Scan for the cell matching the given text and deliver its [X, Y] coordinate at center. 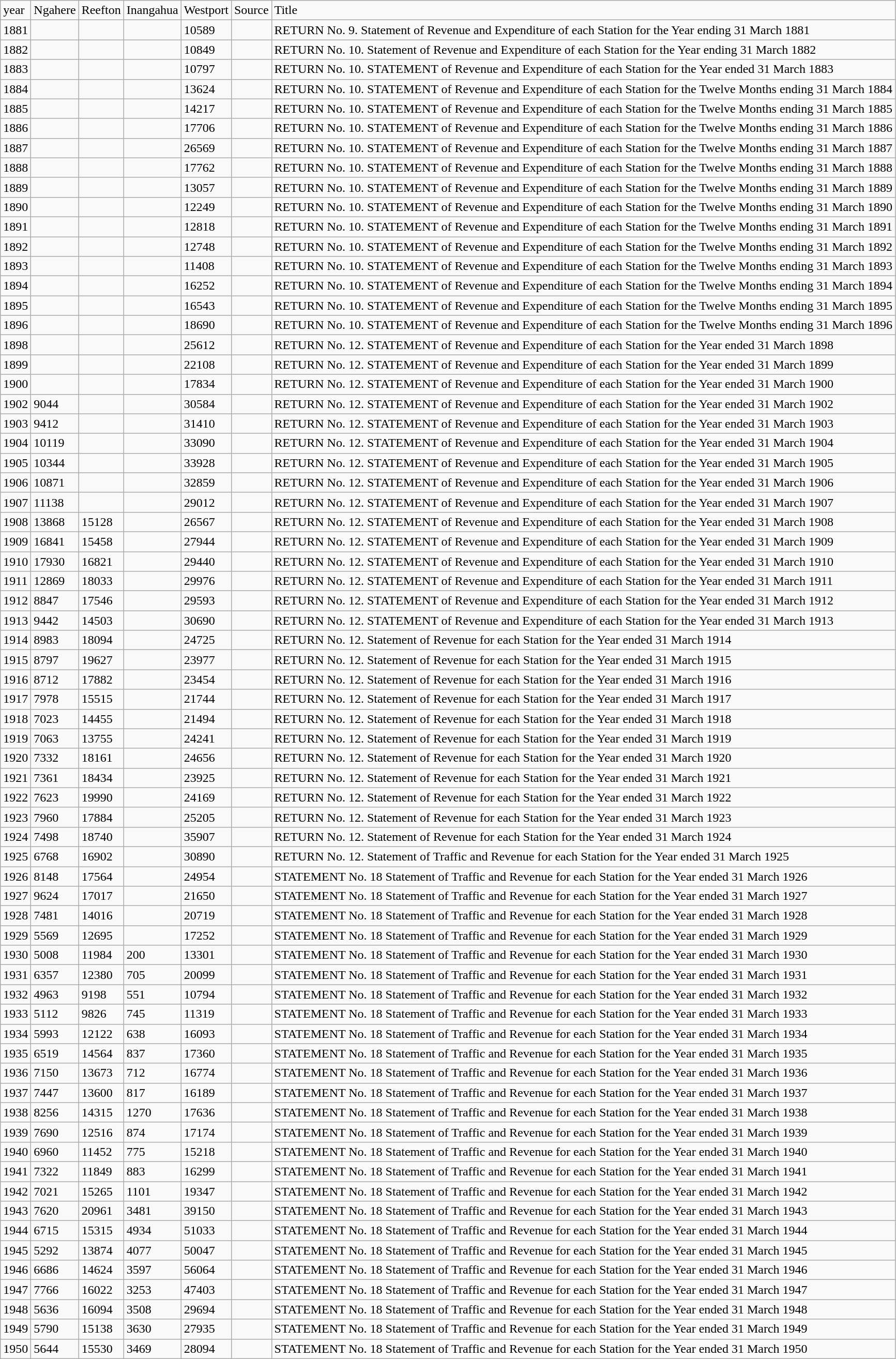
551 [152, 994]
STATEMENT No. 18 Statement of Traffic and Revenue for each Station for the Year ended 31 March 1932 [583, 994]
1938 [16, 1112]
RETURN No. 10. STATEMENT of Revenue and Expenditure of each Station for the Twelve Months ending 31 March 1885 [583, 109]
19990 [101, 797]
10849 [206, 50]
1950 [16, 1349]
1939 [16, 1132]
RETURN No. 12. STATEMENT of Revenue and Expenditure of each Station for the Year ended 31 March 1902 [583, 404]
RETURN No. 12. Statement of Revenue for each Station for the Year ended 31 March 1916 [583, 679]
1899 [16, 365]
29593 [206, 601]
745 [152, 1014]
14016 [101, 916]
5636 [55, 1309]
STATEMENT No. 18 Statement of Traffic and Revenue for each Station for the Year ended 31 March 1937 [583, 1093]
7620 [55, 1211]
1929 [16, 935]
18434 [101, 778]
1940 [16, 1152]
1903 [16, 424]
RETURN No. 12. STATEMENT of Revenue and Expenditure of each Station for the Year ended 31 March 1906 [583, 482]
5112 [55, 1014]
STATEMENT No. 18 Statement of Traffic and Revenue for each Station for the Year ended 31 March 1928 [583, 916]
1904 [16, 443]
16821 [101, 561]
7063 [55, 738]
817 [152, 1093]
1916 [16, 679]
27944 [206, 541]
STATEMENT No. 18 Statement of Traffic and Revenue for each Station for the Year ended 31 March 1950 [583, 1349]
4077 [152, 1250]
22108 [206, 365]
24169 [206, 797]
14564 [101, 1053]
7447 [55, 1093]
1898 [16, 345]
1888 [16, 168]
7960 [55, 817]
11984 [101, 955]
RETURN No. 12. Statement of Revenue for each Station for the Year ended 31 March 1923 [583, 817]
28094 [206, 1349]
RETURN No. 12. STATEMENT of Revenue and Expenditure of each Station for the Year ended 31 March 1904 [583, 443]
7023 [55, 719]
20719 [206, 916]
17762 [206, 168]
775 [152, 1152]
STATEMENT No. 18 Statement of Traffic and Revenue for each Station for the Year ended 31 March 1938 [583, 1112]
50047 [206, 1250]
47403 [206, 1290]
RETURN No. 10. STATEMENT of Revenue and Expenditure of each Station for the Year ended 31 March 1883 [583, 69]
1884 [16, 89]
Title [583, 10]
1920 [16, 758]
STATEMENT No. 18 Statement of Traffic and Revenue for each Station for the Year ended 31 March 1942 [583, 1191]
3508 [152, 1309]
8847 [55, 601]
5292 [55, 1250]
4963 [55, 994]
24656 [206, 758]
874 [152, 1132]
1948 [16, 1309]
RETURN No. 12. Statement of Revenue for each Station for the Year ended 31 March 1924 [583, 837]
21650 [206, 896]
RETURN No. 12. Statement of Revenue for each Station for the Year ended 31 March 1920 [583, 758]
12818 [206, 226]
1928 [16, 916]
15138 [101, 1329]
1936 [16, 1073]
15458 [101, 541]
1893 [16, 266]
3253 [152, 1290]
18161 [101, 758]
1890 [16, 207]
1896 [16, 325]
16299 [206, 1171]
RETURN No. 12. STATEMENT of Revenue and Expenditure of each Station for the Year ended 31 March 1903 [583, 424]
RETURN No. 12. Statement of Revenue for each Station for the Year ended 31 March 1917 [583, 699]
5569 [55, 935]
883 [152, 1171]
1909 [16, 541]
1887 [16, 148]
1914 [16, 640]
RETURN No. 10. Statement of Revenue and Expenditure of each Station for the Year ending 31 March 1882 [583, 50]
9442 [55, 621]
11408 [206, 266]
5790 [55, 1329]
12249 [206, 207]
6715 [55, 1231]
12380 [101, 975]
7361 [55, 778]
19627 [101, 660]
20961 [101, 1211]
RETURN No. 12. Statement of Revenue for each Station for the Year ended 31 March 1921 [583, 778]
STATEMENT No. 18 Statement of Traffic and Revenue for each Station for the Year ended 31 March 1941 [583, 1171]
25612 [206, 345]
1907 [16, 502]
8256 [55, 1112]
8797 [55, 660]
30584 [206, 404]
15128 [101, 522]
STATEMENT No. 18 Statement of Traffic and Revenue for each Station for the Year ended 31 March 1939 [583, 1132]
7498 [55, 837]
RETURN No. 12. STATEMENT of Revenue and Expenditure of each Station for the Year ended 31 March 1908 [583, 522]
15515 [101, 699]
712 [152, 1073]
STATEMENT No. 18 Statement of Traffic and Revenue for each Station for the Year ended 31 March 1949 [583, 1329]
STATEMENT No. 18 Statement of Traffic and Revenue for each Station for the Year ended 31 March 1933 [583, 1014]
1895 [16, 306]
24954 [206, 877]
7021 [55, 1191]
21494 [206, 719]
STATEMENT No. 18 Statement of Traffic and Revenue for each Station for the Year ended 31 March 1948 [583, 1309]
STATEMENT No. 18 Statement of Traffic and Revenue for each Station for the Year ended 31 March 1926 [583, 877]
13673 [101, 1073]
STATEMENT No. 18 Statement of Traffic and Revenue for each Station for the Year ended 31 March 1947 [583, 1290]
STATEMENT No. 18 Statement of Traffic and Revenue for each Station for the Year ended 31 March 1930 [583, 955]
1889 [16, 187]
1932 [16, 994]
1927 [16, 896]
1921 [16, 778]
30690 [206, 621]
RETURN No. 10. STATEMENT of Revenue and Expenditure of each Station for the Twelve Months ending 31 March 1894 [583, 286]
RETURN No. 10. STATEMENT of Revenue and Expenditure of each Station for the Twelve Months ending 31 March 1895 [583, 306]
Ngahere [55, 10]
STATEMENT No. 18 Statement of Traffic and Revenue for each Station for the Year ended 31 March 1934 [583, 1034]
RETURN No. 12. STATEMENT of Revenue and Expenditure of each Station for the Year ended 31 March 1907 [583, 502]
1910 [16, 561]
3481 [152, 1211]
33928 [206, 463]
1900 [16, 384]
1891 [16, 226]
1908 [16, 522]
RETURN No. 12. STATEMENT of Revenue and Expenditure of each Station for the Year ended 31 March 1905 [583, 463]
11138 [55, 502]
23925 [206, 778]
6519 [55, 1053]
23977 [206, 660]
20099 [206, 975]
13624 [206, 89]
29440 [206, 561]
RETURN No. 12. STATEMENT of Revenue and Expenditure of each Station for the Year ended 31 March 1913 [583, 621]
14217 [206, 109]
RETURN No. 12. STATEMENT of Revenue and Expenditure of each Station for the Year ended 31 March 1909 [583, 541]
12516 [101, 1132]
638 [152, 1034]
7481 [55, 916]
16252 [206, 286]
1911 [16, 581]
1924 [16, 837]
7978 [55, 699]
RETURN No. 10. STATEMENT of Revenue and Expenditure of each Station for the Twelve Months ending 31 March 1888 [583, 168]
3469 [152, 1349]
15218 [206, 1152]
STATEMENT No. 18 Statement of Traffic and Revenue for each Station for the Year ended 31 March 1943 [583, 1211]
14503 [101, 621]
10797 [206, 69]
24725 [206, 640]
1902 [16, 404]
17882 [101, 679]
STATEMENT No. 18 Statement of Traffic and Revenue for each Station for the Year ended 31 March 1946 [583, 1270]
RETURN No. 10. STATEMENT of Revenue and Expenditure of each Station for the Twelve Months ending 31 March 1884 [583, 89]
1935 [16, 1053]
1913 [16, 621]
RETURN No. 10. STATEMENT of Revenue and Expenditure of each Station for the Twelve Months ending 31 March 1892 [583, 247]
RETURN No. 12. Statement of Traffic and Revenue for each Station for the Year ended 31 March 1925 [583, 856]
13874 [101, 1250]
Reefton [101, 10]
17252 [206, 935]
RETURN No. 10. STATEMENT of Revenue and Expenditure of each Station for the Twelve Months ending 31 March 1891 [583, 226]
16841 [55, 541]
16022 [101, 1290]
15315 [101, 1231]
1937 [16, 1093]
13301 [206, 955]
RETURN No. 10. STATEMENT of Revenue and Expenditure of each Station for the Twelve Months ending 31 March 1886 [583, 128]
1892 [16, 247]
1883 [16, 69]
Inangahua [152, 10]
1894 [16, 286]
17564 [101, 877]
14624 [101, 1270]
10119 [55, 443]
6357 [55, 975]
1905 [16, 463]
17884 [101, 817]
RETURN No. 9. Statement of Revenue and Expenditure of each Station for the Year ending 31 March 1881 [583, 30]
Westport [206, 10]
33090 [206, 443]
25205 [206, 817]
5008 [55, 955]
16093 [206, 1034]
19347 [206, 1191]
1923 [16, 817]
13868 [55, 522]
29012 [206, 502]
RETURN No. 10. STATEMENT of Revenue and Expenditure of each Station for the Twelve Months ending 31 March 1889 [583, 187]
16094 [101, 1309]
10871 [55, 482]
18690 [206, 325]
1886 [16, 128]
6960 [55, 1152]
17174 [206, 1132]
27935 [206, 1329]
26569 [206, 148]
30890 [206, 856]
RETURN No. 12. STATEMENT of Revenue and Expenditure of each Station for the Year ended 31 March 1900 [583, 384]
29694 [206, 1309]
1912 [16, 601]
6686 [55, 1270]
8983 [55, 640]
1934 [16, 1034]
10344 [55, 463]
9624 [55, 896]
1270 [152, 1112]
18740 [101, 837]
15265 [101, 1191]
RETURN No. 12. STATEMENT of Revenue and Expenditure of each Station for the Year ended 31 March 1911 [583, 581]
RETURN No. 10. STATEMENT of Revenue and Expenditure of each Station for the Twelve Months ending 31 March 1896 [583, 325]
200 [152, 955]
STATEMENT No. 18 Statement of Traffic and Revenue for each Station for the Year ended 31 March 1935 [583, 1053]
16774 [206, 1073]
Source [251, 10]
1933 [16, 1014]
STATEMENT No. 18 Statement of Traffic and Revenue for each Station for the Year ended 31 March 1945 [583, 1250]
STATEMENT No. 18 Statement of Traffic and Revenue for each Station for the Year ended 31 March 1927 [583, 896]
13057 [206, 187]
STATEMENT No. 18 Statement of Traffic and Revenue for each Station for the Year ended 31 March 1940 [583, 1152]
RETURN No. 12. STATEMENT of Revenue and Expenditure of each Station for the Year ended 31 March 1910 [583, 561]
3597 [152, 1270]
17360 [206, 1053]
29976 [206, 581]
7150 [55, 1073]
1930 [16, 955]
1925 [16, 856]
5644 [55, 1349]
18033 [101, 581]
1944 [16, 1231]
RETURN No. 10. STATEMENT of Revenue and Expenditure of each Station for the Twelve Months ending 31 March 1890 [583, 207]
51033 [206, 1231]
1947 [16, 1290]
26567 [206, 522]
12748 [206, 247]
1917 [16, 699]
STATEMENT No. 18 Statement of Traffic and Revenue for each Station for the Year ended 31 March 1931 [583, 975]
31410 [206, 424]
837 [152, 1053]
17706 [206, 128]
1946 [16, 1270]
56064 [206, 1270]
17636 [206, 1112]
RETURN No. 12. Statement of Revenue for each Station for the Year ended 31 March 1915 [583, 660]
10794 [206, 994]
24241 [206, 738]
1931 [16, 975]
35907 [206, 837]
3630 [152, 1329]
17834 [206, 384]
STATEMENT No. 18 Statement of Traffic and Revenue for each Station for the Year ended 31 March 1929 [583, 935]
16543 [206, 306]
7332 [55, 758]
5993 [55, 1034]
4934 [152, 1231]
STATEMENT No. 18 Statement of Traffic and Revenue for each Station for the Year ended 31 March 1944 [583, 1231]
39150 [206, 1211]
17930 [55, 561]
10589 [206, 30]
14315 [101, 1112]
RETURN No. 12. STATEMENT of Revenue and Expenditure of each Station for the Year ended 31 March 1899 [583, 365]
1906 [16, 482]
RETURN No. 10. STATEMENT of Revenue and Expenditure of each Station for the Twelve Months ending 31 March 1887 [583, 148]
13600 [101, 1093]
year [16, 10]
RETURN No. 12. STATEMENT of Revenue and Expenditure of each Station for the Year ended 31 March 1898 [583, 345]
13755 [101, 738]
8148 [55, 877]
RETURN No. 12. Statement of Revenue for each Station for the Year ended 31 March 1918 [583, 719]
7766 [55, 1290]
1943 [16, 1211]
1882 [16, 50]
12869 [55, 581]
1942 [16, 1191]
1949 [16, 1329]
17546 [101, 601]
9044 [55, 404]
RETURN No. 12. Statement of Revenue for each Station for the Year ended 31 March 1922 [583, 797]
18094 [101, 640]
11849 [101, 1171]
11319 [206, 1014]
7690 [55, 1132]
17017 [101, 896]
15530 [101, 1349]
16189 [206, 1093]
32859 [206, 482]
8712 [55, 679]
23454 [206, 679]
21744 [206, 699]
RETURN No. 10. STATEMENT of Revenue and Expenditure of each Station for the Twelve Months ending 31 March 1893 [583, 266]
7623 [55, 797]
12122 [101, 1034]
1922 [16, 797]
RETURN No. 12. Statement of Revenue for each Station for the Year ended 31 March 1914 [583, 640]
16902 [101, 856]
12695 [101, 935]
RETURN No. 12. STATEMENT of Revenue and Expenditure of each Station for the Year ended 31 March 1912 [583, 601]
7322 [55, 1171]
1101 [152, 1191]
11452 [101, 1152]
1881 [16, 30]
9826 [101, 1014]
6768 [55, 856]
1941 [16, 1171]
1926 [16, 877]
STATEMENT No. 18 Statement of Traffic and Revenue for each Station for the Year ended 31 March 1936 [583, 1073]
9412 [55, 424]
1915 [16, 660]
9198 [101, 994]
705 [152, 975]
1918 [16, 719]
14455 [101, 719]
1919 [16, 738]
RETURN No. 12. Statement of Revenue for each Station for the Year ended 31 March 1919 [583, 738]
1945 [16, 1250]
1885 [16, 109]
